Return [X, Y] of the center of cell containing provided text 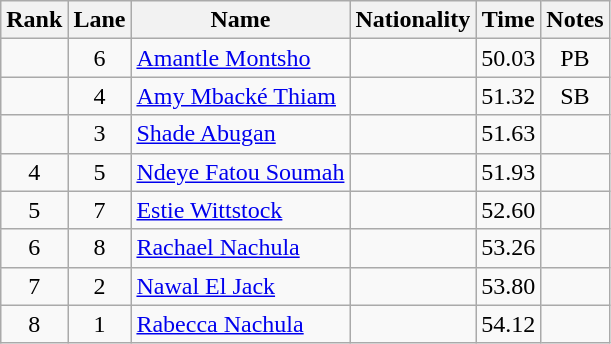
Rabecca Nachula [240, 324]
52.60 [508, 210]
51.63 [508, 134]
Notes [575, 20]
51.32 [508, 96]
Rank [34, 20]
Amantle Montsho [240, 58]
54.12 [508, 324]
Shade Abugan [240, 134]
1 [100, 324]
Name [240, 20]
Nationality [413, 20]
50.03 [508, 58]
3 [100, 134]
Lane [100, 20]
53.80 [508, 286]
Amy Mbacké Thiam [240, 96]
Ndeye Fatou Soumah [240, 172]
Estie Wittstock [240, 210]
Rachael Nachula [240, 248]
Time [508, 20]
2 [100, 286]
PB [575, 58]
Nawal El Jack [240, 286]
SB [575, 96]
51.93 [508, 172]
53.26 [508, 248]
